Extract the [x, y] coordinate from the center of the cell holding the provided text.  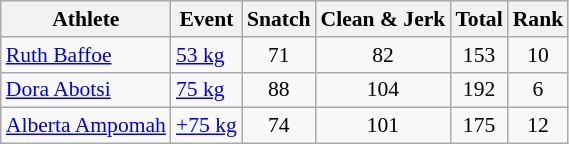
153 [478, 55]
82 [384, 55]
175 [478, 126]
Dora Abotsi [86, 90]
Alberta Ampomah [86, 126]
75 kg [206, 90]
10 [538, 55]
Snatch [279, 19]
192 [478, 90]
71 [279, 55]
Total [478, 19]
6 [538, 90]
101 [384, 126]
Clean & Jerk [384, 19]
74 [279, 126]
+75 kg [206, 126]
12 [538, 126]
104 [384, 90]
Athlete [86, 19]
88 [279, 90]
53 kg [206, 55]
Ruth Baffoe [86, 55]
Event [206, 19]
Rank [538, 19]
